Scan for the cell matching the given text and deliver its [x, y] coordinate at center. 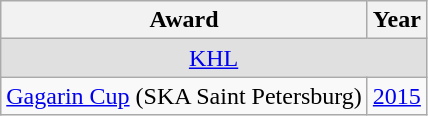
Gagarin Cup (SKA Saint Petersburg) [184, 96]
KHL [214, 58]
Award [184, 20]
2015 [396, 96]
Year [396, 20]
